Output the (X, Y) coordinate of the center of the cell containing the given text.  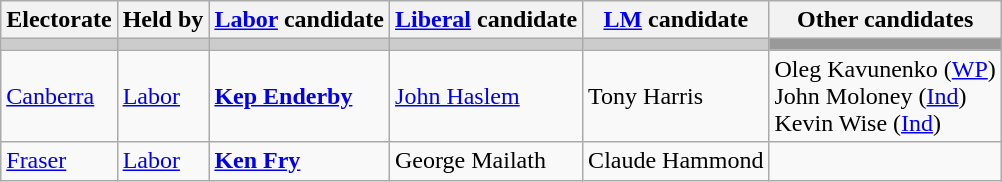
Held by (163, 20)
LM candidate (676, 20)
Claude Hammond (676, 161)
Ken Fry (300, 161)
Canberra (59, 96)
John Haslem (486, 96)
Electorate (59, 20)
Oleg Kavunenko (WP)John Moloney (Ind)Kevin Wise (Ind) (885, 96)
Fraser (59, 161)
Kep Enderby (300, 96)
George Mailath (486, 161)
Tony Harris (676, 96)
Other candidates (885, 20)
Labor candidate (300, 20)
Liberal candidate (486, 20)
